Return (X, Y) of the center of cell containing provided text 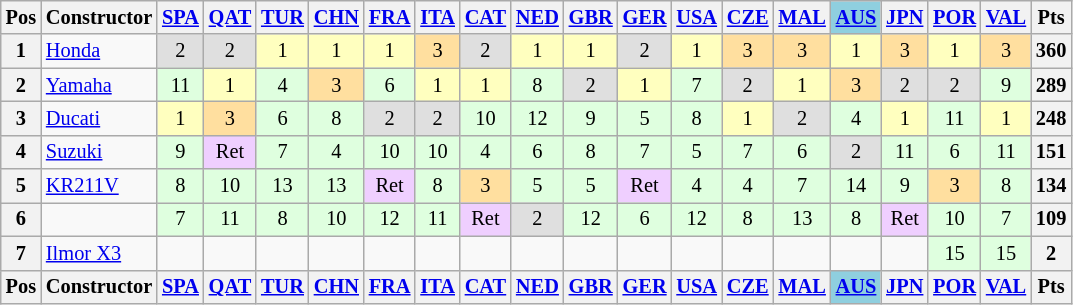
289 (1051, 85)
KR211V (99, 186)
Yamaha (99, 85)
14 (856, 186)
151 (1051, 152)
Suzuki (99, 152)
134 (1051, 186)
Ilmor X3 (99, 253)
248 (1051, 118)
Honda (99, 51)
360 (1051, 51)
109 (1051, 219)
Ducati (99, 118)
